Find where the given text appears and provide that cell's center as [x, y] coordinate. 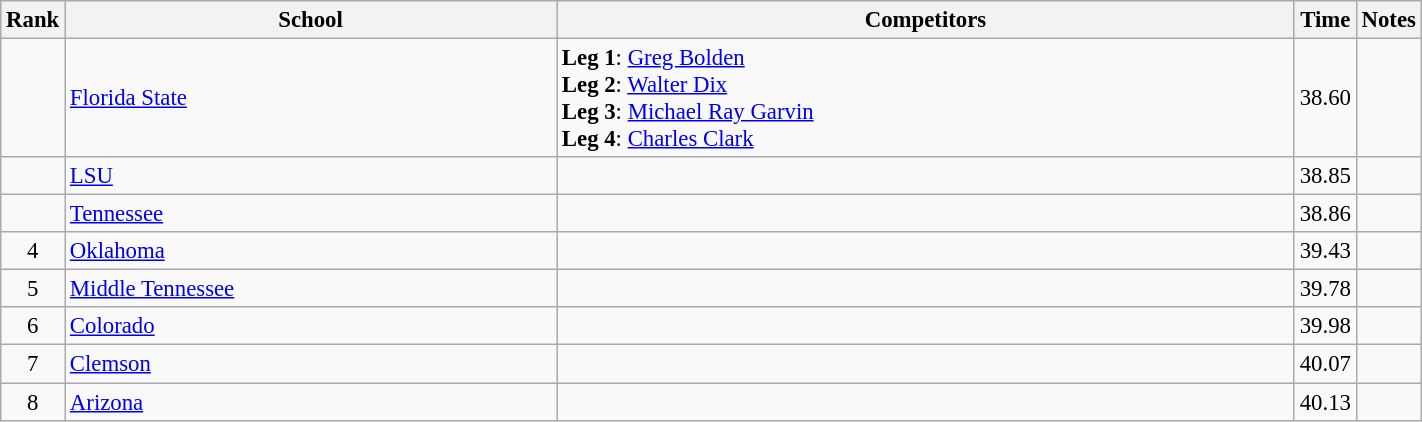
Leg 1: Greg Bolden Leg 2: Walter Dix Leg 3: Michael Ray Garvin Leg 4: Charles Clark [926, 98]
6 [33, 327]
Oklahoma [311, 251]
5 [33, 289]
38.86 [1325, 214]
39.78 [1325, 289]
Florida State [311, 98]
40.07 [1325, 364]
4 [33, 251]
39.98 [1325, 327]
38.60 [1325, 98]
Time [1325, 20]
Competitors [926, 20]
Arizona [311, 402]
Middle Tennessee [311, 289]
Rank [33, 20]
Colorado [311, 327]
8 [33, 402]
Clemson [311, 364]
Notes [1388, 20]
39.43 [1325, 251]
38.85 [1325, 176]
School [311, 20]
40.13 [1325, 402]
7 [33, 364]
LSU [311, 176]
Tennessee [311, 214]
